Determine the (x, y) coordinate at the center of the cell enclosing the given text.  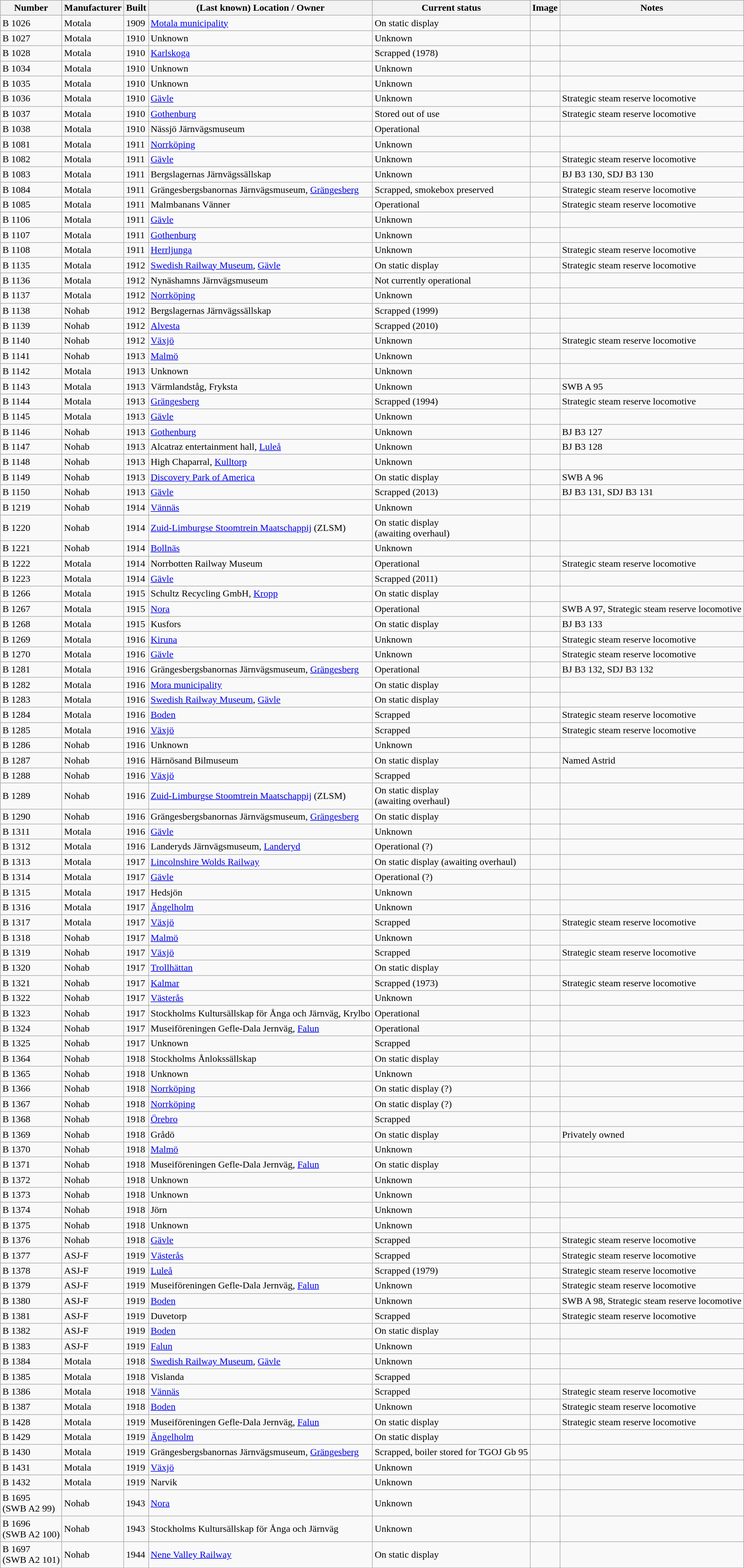
B 1081 (31, 144)
B 1320 (31, 968)
Malmbanans Vänner (261, 205)
Kiruna (261, 639)
B 1222 (31, 563)
B 1383 (31, 1346)
B 1107 (31, 235)
B 1319 (31, 953)
Härnösand Bilmuseum (261, 760)
B 1312 (31, 847)
B 1139 (31, 326)
B 1282 (31, 684)
B 1085 (31, 205)
B 1287 (31, 760)
B 1387 (31, 1407)
Number (31, 8)
B 1027 (31, 38)
B 1382 (31, 1331)
B 1322 (31, 998)
Nässjö Järnvägsmuseum (261, 129)
BJ B3 133 (652, 624)
Vislanda (261, 1376)
B 1431 (31, 1467)
B 1144 (31, 401)
B 1316 (31, 907)
B 1364 (31, 1059)
B 1372 (31, 1180)
B 1137 (31, 295)
B 1695(SWB A2 99) (31, 1503)
B 1325 (31, 1043)
Scrapped (1978) (451, 53)
B 1432 (31, 1483)
Hedsjön (261, 892)
B 1368 (31, 1119)
Manufacturer (93, 8)
Norrbotten Railway Museum (261, 563)
Bollnäs (261, 548)
B 1367 (31, 1104)
Alcatraz entertainment hall, Luleå (261, 447)
Duvetorp (261, 1316)
B 1324 (31, 1028)
B 1140 (31, 341)
B 1286 (31, 745)
B 1084 (31, 190)
B 1374 (31, 1210)
Värmlandståg, Fryksta (261, 386)
BJ B3 130, SDJ B3 130 (652, 174)
SWB A 97, Strategic steam reserve locomotive (652, 609)
B 1311 (31, 832)
Jörn (261, 1210)
B 1219 (31, 507)
BJ B3 128 (652, 447)
B 1035 (31, 84)
B 1136 (31, 280)
Luleå (261, 1271)
B 1375 (31, 1225)
Kalmar (261, 983)
B 1288 (31, 775)
B 1365 (31, 1074)
B 1268 (31, 624)
B 1038 (31, 129)
B 1283 (31, 700)
Not currently operational (451, 280)
B 1108 (31, 250)
Mora municipality (261, 684)
Karlskoga (261, 53)
B 1149 (31, 477)
B 1026 (31, 23)
B 1379 (31, 1286)
SWB A 98, Strategic steam reserve locomotive (652, 1301)
B 1142 (31, 371)
B 1106 (31, 220)
1909 (136, 23)
B 1315 (31, 892)
B 1135 (31, 265)
Motala municipality (261, 23)
B 1429 (31, 1437)
B 1221 (31, 548)
Notes (652, 8)
Kusfors (261, 624)
Discovery Park of America (261, 477)
B 1385 (31, 1376)
B 1384 (31, 1361)
B 1381 (31, 1316)
B 1318 (31, 937)
Current status (451, 8)
B 1290 (31, 816)
Scrapped (2010) (451, 326)
BJ B3 131, SDJ B3 131 (652, 492)
Scrapped (1979) (451, 1271)
B 1266 (31, 594)
Nene Valley Railway (261, 1555)
High Chaparral, Kulltorp (261, 462)
B 1145 (31, 416)
Stockholms Ånlokssällskap (261, 1059)
Falun (261, 1346)
B 1323 (31, 1013)
Scrapped, smokebox preserved (451, 190)
B 1696(SWB A2 100) (31, 1529)
B 1697(SWB A2 101) (31, 1555)
B 1143 (31, 386)
B 1036 (31, 99)
B 1317 (31, 922)
Stockholms Kultursällskap för Ånga och Järnväg, Krylbo (261, 1013)
B 1284 (31, 715)
B 1289 (31, 796)
B 1369 (31, 1134)
B 1371 (31, 1164)
B 1147 (31, 447)
B 1141 (31, 356)
Scrapped, boiler stored for TGOJ Gb 95 (451, 1452)
Scrapped (1999) (451, 311)
B 1281 (31, 669)
B 1223 (31, 579)
B 1146 (31, 431)
B 1267 (31, 609)
BJ B3 127 (652, 431)
B 1220 (31, 528)
Scrapped (2011) (451, 579)
Built (136, 8)
B 1083 (31, 174)
B 1373 (31, 1195)
B 1313 (31, 862)
B 1386 (31, 1391)
(Last known) Location / Owner (261, 8)
SWB A 96 (652, 477)
Grängesberg (261, 401)
Image (545, 8)
Scrapped (1994) (451, 401)
B 1314 (31, 877)
B 1082 (31, 159)
B 1285 (31, 730)
Landeryds Järnvägsmuseum, Landeryd (261, 847)
SWB A 95 (652, 386)
B 1376 (31, 1240)
B 1378 (31, 1271)
B 1148 (31, 462)
1944 (136, 1555)
Lincolnshire Wolds Railway (261, 862)
B 1430 (31, 1452)
Trollhättan (261, 968)
B 1270 (31, 654)
Grådö (261, 1134)
B 1366 (31, 1089)
BJ B3 132, SDJ B3 132 (652, 669)
Schultz Recycling GmbH, Kropp (261, 594)
Nynäshamns Järnvägsmuseum (261, 280)
Scrapped (1973) (451, 983)
Herrljunga (261, 250)
B 1380 (31, 1301)
B 1150 (31, 492)
Stored out of use (451, 114)
B 1034 (31, 68)
Narvik (261, 1483)
B 1269 (31, 639)
B 1377 (31, 1255)
B 1321 (31, 983)
Named Astrid (652, 760)
B 1028 (31, 53)
Örebro (261, 1119)
B 1370 (31, 1149)
On static display (awaiting overhaul) (451, 862)
Stockholms Kultursällskap för Ånga och Järnväg (261, 1529)
B 1037 (31, 114)
B 1138 (31, 311)
Privately owned (652, 1134)
Scrapped (2013) (451, 492)
B 1428 (31, 1422)
Alvesta (261, 326)
